Find where the given text appears and provide that cell's center as [x, y] coordinate. 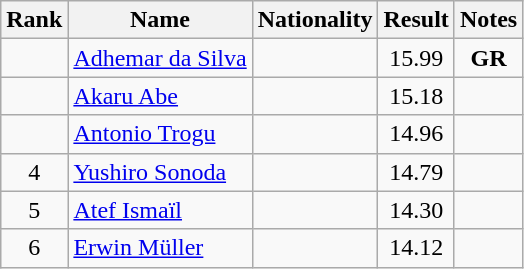
Rank [34, 20]
Antonio Trogu [160, 134]
4 [34, 172]
Yushiro Sonoda [160, 172]
15.99 [416, 58]
14.30 [416, 210]
6 [34, 248]
14.12 [416, 248]
Atef Ismaïl [160, 210]
15.18 [416, 96]
Erwin Müller [160, 248]
5 [34, 210]
14.79 [416, 172]
Result [416, 20]
Adhemar da Silva [160, 58]
Nationality [315, 20]
Notes [488, 20]
Akaru Abe [160, 96]
Name [160, 20]
14.96 [416, 134]
GR [488, 58]
